Output the [X, Y] coordinate of the center of the cell containing the given text.  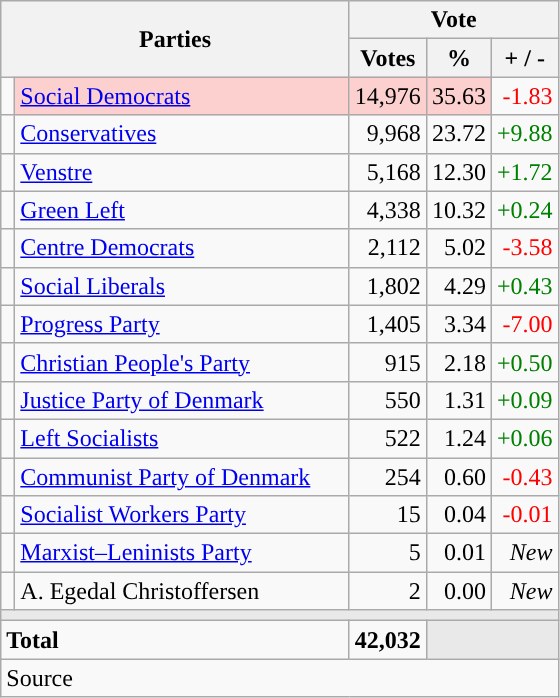
Source [280, 678]
+1.72 [524, 172]
Parties [176, 39]
Centre Democrats [182, 248]
+0.24 [524, 210]
+0.43 [524, 286]
+0.50 [524, 362]
-1.83 [524, 96]
+ / - [524, 58]
23.72 [458, 134]
Green Left [182, 210]
4,338 [388, 210]
9,968 [388, 134]
254 [388, 477]
-3.58 [524, 248]
0.60 [458, 477]
Votes [388, 58]
1,405 [388, 324]
Social Democrats [182, 96]
2.18 [458, 362]
1.31 [458, 400]
Left Socialists [182, 438]
0.01 [458, 553]
+9.88 [524, 134]
1,802 [388, 286]
10.32 [458, 210]
-0.43 [524, 477]
% [458, 58]
Total [176, 640]
+0.06 [524, 438]
Venstre [182, 172]
+0.09 [524, 400]
-0.01 [524, 515]
Justice Party of Denmark [182, 400]
915 [388, 362]
-7.00 [524, 324]
3.34 [458, 324]
5,168 [388, 172]
Socialist Workers Party [182, 515]
4.29 [458, 286]
2 [388, 591]
550 [388, 400]
A. Egedal Christoffersen [182, 591]
Christian People's Party [182, 362]
Marxist–Leninists Party [182, 553]
0.00 [458, 591]
14,976 [388, 96]
2,112 [388, 248]
12.30 [458, 172]
Social Liberals [182, 286]
Conservatives [182, 134]
35.63 [458, 96]
522 [388, 438]
1.24 [458, 438]
5 [388, 553]
Vote [454, 20]
5.02 [458, 248]
Progress Party [182, 324]
0.04 [458, 515]
42,032 [388, 640]
15 [388, 515]
Communist Party of Denmark [182, 477]
